Identify which cell holds the provided text, then report its [X, Y] central coordinate. 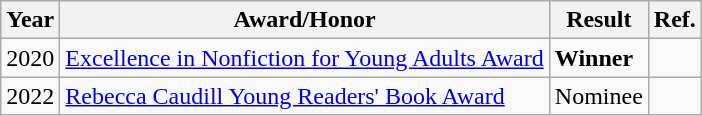
2022 [30, 96]
Nominee [598, 96]
Winner [598, 58]
Year [30, 20]
Ref. [674, 20]
2020 [30, 58]
Award/Honor [304, 20]
Rebecca Caudill Young Readers' Book Award [304, 96]
Excellence in Nonfiction for Young Adults Award [304, 58]
Result [598, 20]
